Return the (X, Y) coordinate for the center point of the cell that contains the specified text.  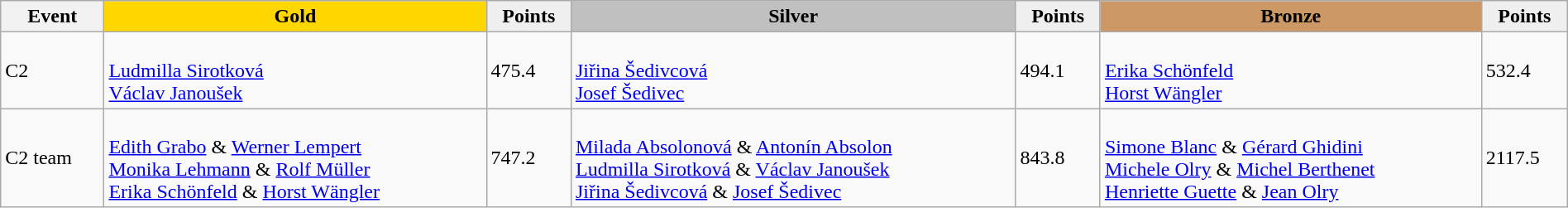
Simone Blanc & Gérard GhidiniMichele Olry & Michel BerthenetHenriette Guette & Jean Olry (1290, 157)
2117.5 (1524, 157)
Ludmilla SirotkováVáclav Janoušek (295, 70)
Milada Absolonová & Antonín AbsolonLudmilla Sirotková & Václav JanoušekJiřina Šedivcová & Josef Šedivec (792, 157)
Bronze (1290, 17)
494.1 (1058, 70)
Erika SchönfeldHorst Wängler (1290, 70)
C2 team (53, 157)
Jiřina ŠedivcováJosef Šedivec (792, 70)
Silver (792, 17)
Gold (295, 17)
Edith Grabo & Werner LempertMonika Lehmann & Rolf MüllerErika Schönfeld & Horst Wängler (295, 157)
532.4 (1524, 70)
475.4 (528, 70)
C2 (53, 70)
Event (53, 17)
747.2 (528, 157)
843.8 (1058, 157)
